From the cell containing the given text, extract its center point as [X, Y] coordinate. 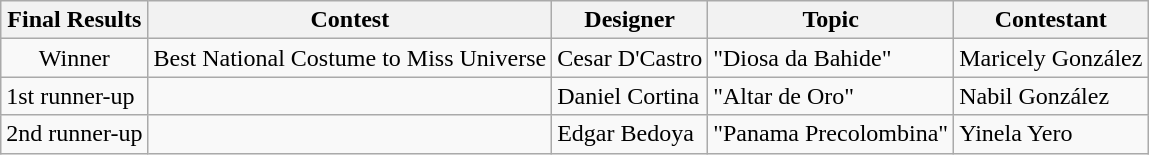
Daniel Cortina [630, 96]
1st runner-up [74, 96]
"Altar de Oro" [831, 96]
Contestant [1051, 20]
Final Results [74, 20]
Edgar Bedoya [630, 134]
Designer [630, 20]
Topic [831, 20]
Yinela Yero [1051, 134]
Best National Costume to Miss Universe [350, 58]
Maricely González [1051, 58]
Cesar D'Castro [630, 58]
"Diosa da Bahide" [831, 58]
2nd runner-up [74, 134]
Winner [74, 58]
Contest [350, 20]
"Panama Precolombina" [831, 134]
Nabil González [1051, 96]
